For the text-containing cell, return its midpoint in [X, Y] coordinate format. 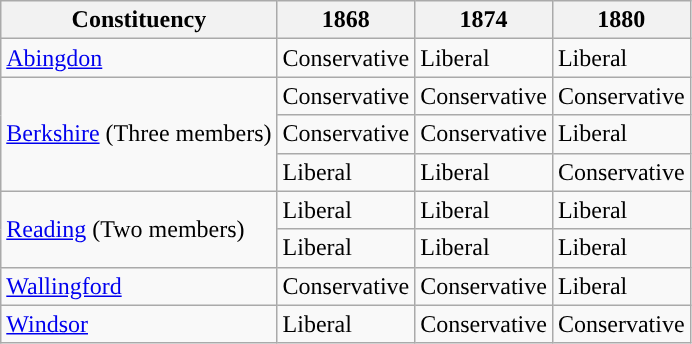
Wallingford [139, 286]
Berkshire (Three members) [139, 134]
1868 [346, 20]
Constituency [139, 20]
1874 [484, 20]
Reading (Two members) [139, 229]
1880 [621, 20]
Abingdon [139, 58]
Windsor [139, 324]
